Locate the cell with the specified text and output its (x, y) center coordinate. 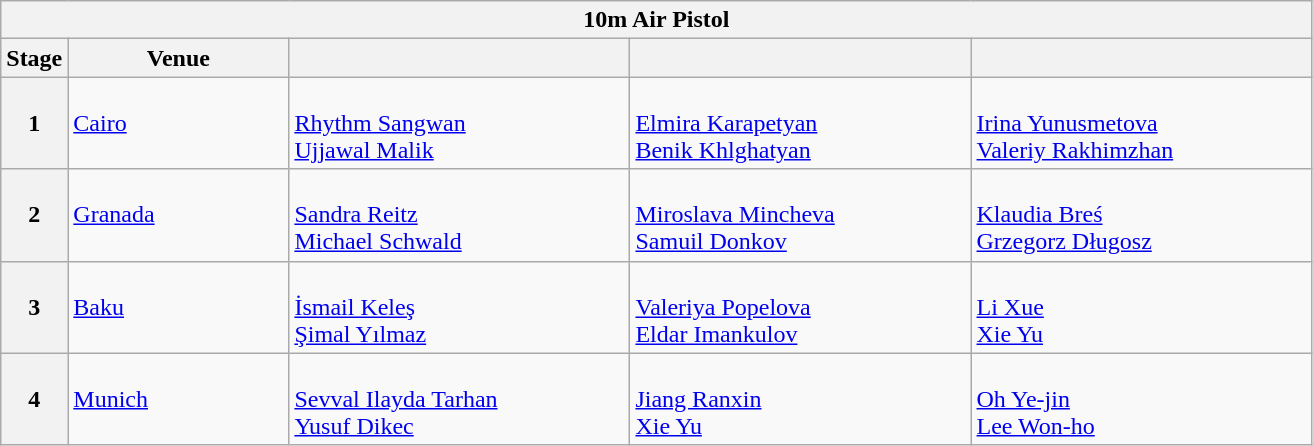
Granada (178, 215)
Cairo (178, 123)
2 (34, 215)
Baku (178, 307)
Venue (178, 58)
Elmira KarapetyanBenik Khlghatyan (800, 123)
İsmail KeleşŞimal Yılmaz (460, 307)
Sevval Ilayda TarhanYusuf Dikec (460, 399)
Miroslava MinchevaSamuil Donkov (800, 215)
Klaudia BreśGrzegorz Długosz (1142, 215)
Valeriya PopelovaEldar Imankulov (800, 307)
Stage (34, 58)
Oh Ye-jinLee Won-ho (1142, 399)
Li XueXie Yu (1142, 307)
Irina YunusmetovaValeriy Rakhimzhan (1142, 123)
3 (34, 307)
Jiang RanxinXie Yu (800, 399)
Munich (178, 399)
Rhythm SangwanUjjawal Malik (460, 123)
Sandra ReitzMichael Schwald (460, 215)
1 (34, 123)
4 (34, 399)
10m Air Pistol (656, 20)
